Extract the (x, y) coordinate from the center of the cell holding the provided text.  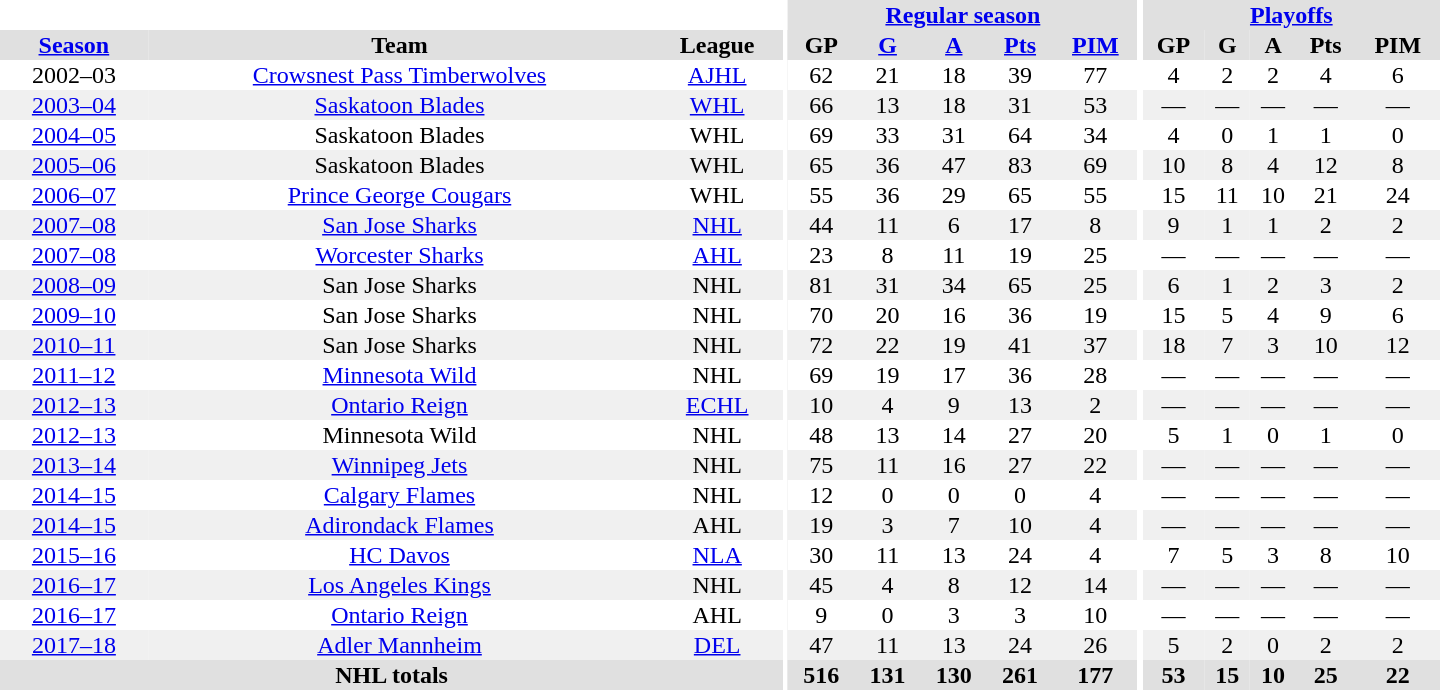
Prince George Cougars (400, 195)
2013–14 (74, 465)
ECHL (717, 405)
81 (821, 285)
Crowsnest Pass Timberwolves (400, 75)
2006–07 (74, 195)
177 (1095, 675)
2005–06 (74, 165)
Adler Mannheim (400, 645)
2003–04 (74, 105)
Season (74, 45)
League (717, 45)
39 (1020, 75)
33 (887, 135)
Regular season (962, 15)
44 (821, 225)
130 (954, 675)
Winnipeg Jets (400, 465)
Adirondack Flames (400, 525)
45 (821, 585)
29 (954, 195)
AJHL (717, 75)
261 (1020, 675)
2010–11 (74, 345)
DEL (717, 645)
Team (400, 45)
2004–05 (74, 135)
2015–16 (74, 555)
2008–09 (74, 285)
28 (1095, 375)
2011–12 (74, 375)
2002–03 (74, 75)
131 (887, 675)
2017–18 (74, 645)
70 (821, 315)
NHL totals (392, 675)
66 (821, 105)
64 (1020, 135)
26 (1095, 645)
62 (821, 75)
83 (1020, 165)
Calgary Flames (400, 495)
72 (821, 345)
516 (821, 675)
30 (821, 555)
37 (1095, 345)
48 (821, 435)
2009–10 (74, 315)
Playoffs (1292, 15)
HC Davos (400, 555)
NLA (717, 555)
Los Angeles Kings (400, 585)
23 (821, 255)
77 (1095, 75)
75 (821, 465)
41 (1020, 345)
Worcester Sharks (400, 255)
